Detect which cell encompasses the target text, then output its [x, y] center coordinate. 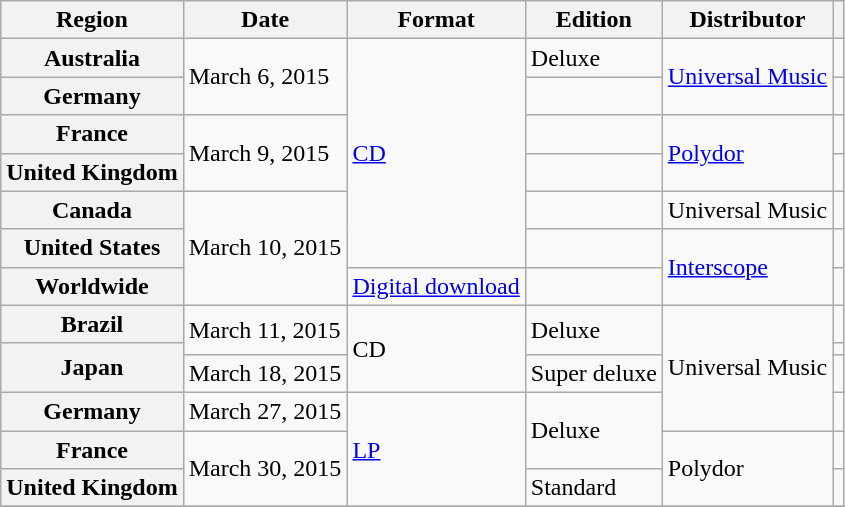
March 27, 2015 [265, 411]
Standard [594, 488]
Worldwide [92, 286]
Edition [594, 20]
March 30, 2015 [265, 468]
Super deluxe [594, 373]
Date [265, 20]
March 10, 2015 [265, 248]
Interscope [747, 267]
Brazil [92, 324]
March 9, 2015 [265, 153]
Australia [92, 58]
Japan [92, 368]
Distributor [747, 20]
Region [92, 20]
Canada [92, 210]
LP [436, 449]
United States [92, 248]
Format [436, 20]
March 18, 2015 [265, 373]
March 11, 2015 [265, 330]
March 6, 2015 [265, 77]
Digital download [436, 286]
